For the text-containing cell, return its midpoint in (X, Y) coordinate format. 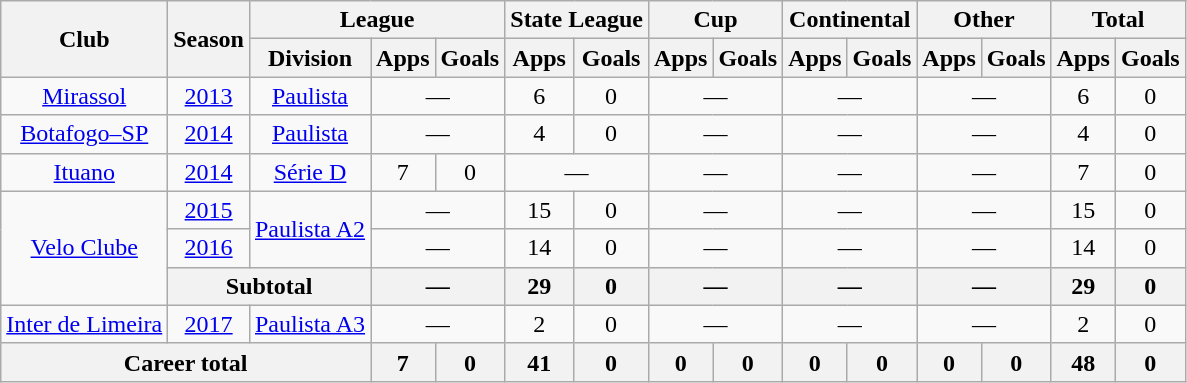
2013 (209, 96)
Cup (715, 20)
Club (84, 39)
48 (1083, 362)
Velo Clube (84, 248)
Other (984, 20)
Career total (186, 362)
League (376, 20)
2016 (209, 248)
Inter de Limeira (84, 324)
Season (209, 39)
Paulista A3 (310, 324)
Botafogo–SP (84, 134)
Série D (310, 172)
Paulista A2 (310, 229)
Total (1118, 20)
2017 (209, 324)
Division (310, 58)
State League (577, 20)
Continental (850, 20)
Subtotal (270, 286)
Ituano (84, 172)
41 (540, 362)
2015 (209, 210)
Mirassol (84, 96)
